Determine the (x, y) coordinate at the center of the cell enclosing the given text.  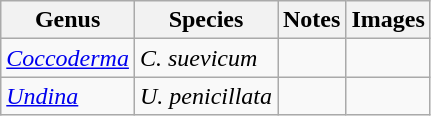
Notes (312, 20)
Coccoderma (68, 58)
U. penicillata (206, 96)
Species (206, 20)
Genus (68, 20)
C. suevicum (206, 58)
Undina (68, 96)
Images (388, 20)
